Find where the given text appears and provide that cell's center as (x, y) coordinate. 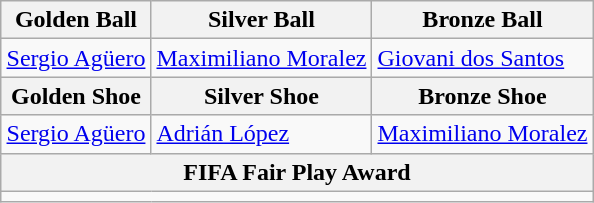
Bronze Ball (482, 20)
FIFA Fair Play Award (297, 172)
Golden Ball (76, 20)
Giovani dos Santos (482, 58)
Silver Shoe (262, 96)
Golden Shoe (76, 96)
Bronze Shoe (482, 96)
Silver Ball (262, 20)
Adrián López (262, 134)
